Find where the given text appears and provide that cell's center as [X, Y] coordinate. 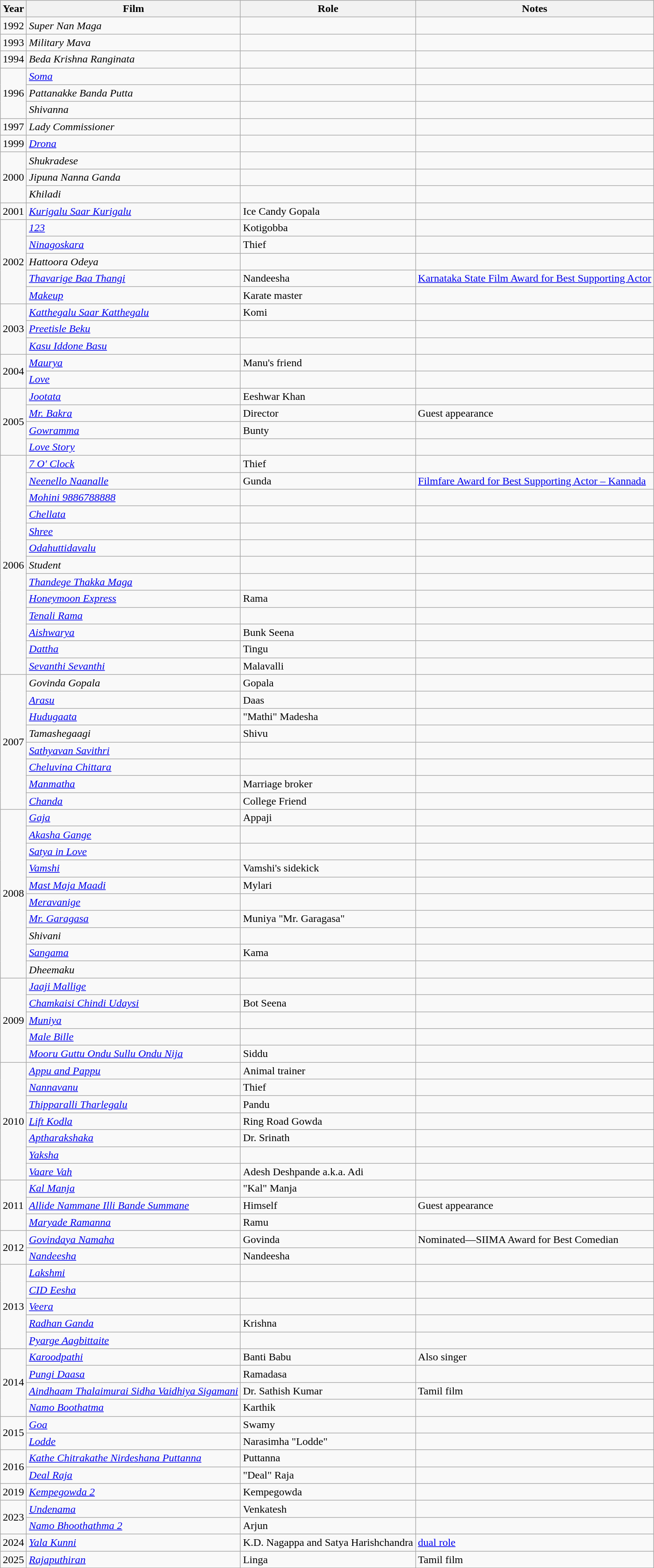
Ring Road Gowda [328, 1121]
Yala Kunni [134, 1542]
Ninagoskara [134, 245]
Linga [328, 1559]
Dr. Srinath [328, 1138]
Student [134, 565]
Animal trainer [328, 1071]
Shivanna [134, 110]
Mr. Bakra [134, 413]
Kempegowda 2 [134, 1492]
Radhan Ganda [134, 1324]
2001 [13, 211]
Goa [134, 1425]
Tingu [328, 649]
Meravanige [134, 902]
Year [13, 9]
2010 [13, 1121]
"Deal" Raja [328, 1475]
Film [134, 9]
Lift Kodla [134, 1121]
Neenello Naanalle [134, 480]
Mylari [328, 885]
Kasu Iddone Basu [134, 346]
Namo Bhoothathma 2 [134, 1525]
Khiladi [134, 194]
Ice Candy Gopala [328, 211]
Kathe Chitrakathe Nirdeshana Puttanna [134, 1458]
Notes [534, 9]
Love [134, 379]
2014 [13, 1382]
CID Eesha [134, 1290]
Dattha [134, 649]
Soma [134, 76]
Govinda [328, 1239]
Shree [134, 531]
Pandu [328, 1104]
Venkatesh [328, 1509]
7 O' Clock [134, 464]
Role [328, 9]
Karnataka State Film Award for Best Supporting Actor [534, 279]
Shivani [134, 936]
Vaare Vah [134, 1172]
Gowramma [134, 430]
Military Mava [134, 43]
Lodde [134, 1441]
Namo Boothatma [134, 1408]
2019 [13, 1492]
Jootata [134, 396]
"Mathi" Madesha [328, 716]
Shukradese [134, 160]
2009 [13, 1020]
Gaja [134, 818]
2012 [13, 1247]
Tenali Rama [134, 616]
Sathyavan Savithri [134, 751]
Odahuttidavalu [134, 548]
Director [328, 413]
2003 [13, 329]
Marriage broker [328, 784]
Karthik [328, 1408]
Hattoora Odeya [134, 262]
2013 [13, 1306]
Daas [328, 700]
Nannavanu [134, 1088]
Deal Raja [134, 1475]
2005 [13, 422]
Arasu [134, 700]
Ramu [328, 1222]
1993 [13, 43]
Muniya [134, 1020]
Thandege Thakka Maga [134, 582]
Himself [328, 1205]
Kotigobba [328, 228]
Bunty [328, 430]
Jaaji Mallige [134, 986]
Shivu [328, 733]
Arjun [328, 1525]
Kempegowda [328, 1492]
Chamkaisi Chindi Udaysi [134, 1003]
Aindhaam Thalaimurai Sidha Vaidhiya Sigamani [134, 1391]
Akasha Gange [134, 835]
Veera [134, 1307]
1996 [13, 93]
Nominated—SIIMA Award for Best Comedian [534, 1239]
Yaksha [134, 1155]
Gunda [328, 480]
1999 [13, 143]
Love Story [134, 447]
Sevanthi Sevanthi [134, 666]
Lakshmi [134, 1273]
2002 [13, 262]
Puttanna [328, 1458]
Cheluvina Chittara [134, 767]
Male Bille [134, 1037]
2023 [13, 1517]
Lady Commissioner [134, 127]
Dr. Sathish Kumar [328, 1391]
Manu's friend [328, 363]
2008 [13, 894]
Gopala [328, 683]
Pyarge Aagbittaite [134, 1340]
2000 [13, 177]
Jipuna Nanna Ganda [134, 177]
Mooru Guttu Ondu Sullu Ondu Nija [134, 1054]
Vamshi's sidekick [328, 868]
K.D. Nagappa and Satya Harishchandra [328, 1542]
Thipparalli Tharlegalu [134, 1104]
Sangama [134, 952]
Honeymoon Express [134, 599]
College Friend [328, 801]
2015 [13, 1433]
Makeup [134, 295]
Appaji [328, 818]
Adesh Deshpande a.k.a. Adi [328, 1172]
Siddu [328, 1054]
Komi [328, 312]
1997 [13, 127]
Bot Seena [328, 1003]
Mast Maja Maadi [134, 885]
Appu and Pappu [134, 1071]
Rama [328, 599]
Maurya [134, 363]
Maryade Ramanna [134, 1222]
Aptharakshaka [134, 1138]
dual role [534, 1542]
Malavalli [328, 666]
Kal Manja [134, 1189]
Swamy [328, 1425]
Kurigalu Saar Kurigalu [134, 211]
Drona [134, 143]
Narasimha "Lodde" [328, 1441]
Allide Nammane Illi Bande Summane [134, 1205]
Pungi Daasa [134, 1374]
123 [134, 228]
1992 [13, 26]
Katthegalu Saar Katthegalu [134, 312]
Filmfare Award for Best Supporting Actor – Kannada [534, 480]
Vamshi [134, 868]
Eeshwar Khan [328, 396]
Tamashegaagi [134, 733]
Beda Krishna Ranginata [134, 59]
Govindaya Namaha [134, 1239]
2016 [13, 1467]
2006 [13, 565]
2011 [13, 1205]
Dheemaku [134, 969]
Ramadasa [328, 1374]
2024 [13, 1542]
Mohini 9886788888 [134, 498]
2025 [13, 1559]
1994 [13, 59]
Pattanakke Banda Putta [134, 93]
Rajaputhiran [134, 1559]
Also singer [534, 1357]
"Kal" Manja [328, 1189]
Bunk Seena [328, 632]
Manmatha [134, 784]
Govinda Gopala [134, 683]
2007 [13, 742]
Chellata [134, 515]
Banti Babu [328, 1357]
Preetisle Beku [134, 329]
Satya in Love [134, 852]
Aishwarya [134, 632]
Muniya "Mr. Garagasa" [328, 919]
Super Nan Maga [134, 26]
2004 [13, 371]
Kama [328, 952]
Karate master [328, 295]
Thavarige Baa Thangi [134, 279]
Karoodpathi [134, 1357]
Hudugaata [134, 716]
Mr. Garagasa [134, 919]
Krishna [328, 1324]
Chanda [134, 801]
Undenama [134, 1509]
